Find where the given text appears and provide that cell's center as (x, y) coordinate. 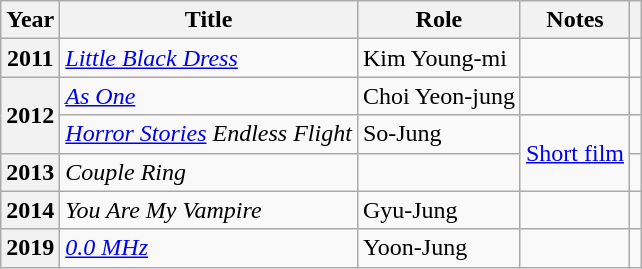
2014 (30, 210)
Short film (574, 153)
Year (30, 20)
2011 (30, 58)
Choi Yeon-jung (438, 96)
Role (438, 20)
Title (209, 20)
Gyu-Jung (438, 210)
2012 (30, 115)
2019 (30, 248)
Kim Young-mi (438, 58)
0.0 MHz (209, 248)
2013 (30, 172)
Little Black Dress (209, 58)
Notes (574, 20)
Couple Ring (209, 172)
You Are My Vampire (209, 210)
So-Jung (438, 134)
As One (209, 96)
Yoon-Jung (438, 248)
Horror Stories Endless Flight (209, 134)
